Search for the cell housing the specified text and yield its [x, y] center coordinate. 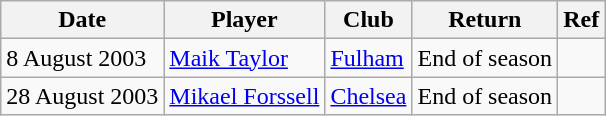
Chelsea [368, 96]
Date [82, 20]
28 August 2003 [82, 96]
Fulham [368, 58]
Player [244, 20]
Return [485, 20]
Maik Taylor [244, 58]
Mikael Forssell [244, 96]
8 August 2003 [82, 58]
Ref [582, 20]
Club [368, 20]
